Detect which cell encompasses the target text, then output its [X, Y] center coordinate. 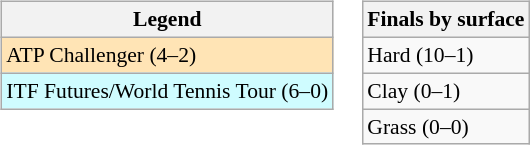
Finals by surface [446, 20]
Legend [167, 20]
Clay (0–1) [446, 91]
Hard (10–1) [446, 55]
ITF Futures/World Tennis Tour (6–0) [167, 91]
Grass (0–0) [446, 127]
ATP Challenger (4–2) [167, 55]
